Scan for the cell matching the given text and deliver its (X, Y) coordinate at center. 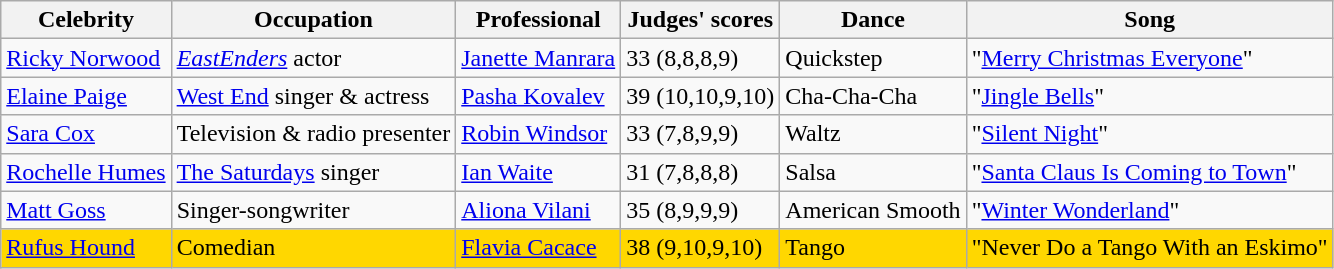
Ricky Norwood (86, 58)
"Never Do a Tango With an Eskimo" (1150, 248)
"Jingle Bells" (1150, 96)
"Merry Christmas Everyone" (1150, 58)
Pasha Kovalev (538, 96)
Janette Manrara (538, 58)
Sara Cox (86, 134)
Robin Windsor (538, 134)
Flavia Cacace (538, 248)
"Silent Night" (1150, 134)
Dance (873, 20)
Waltz (873, 134)
Celebrity (86, 20)
33 (8,8,8,9) (700, 58)
Occupation (314, 20)
Matt Goss (86, 210)
31 (7,8,8,8) (700, 172)
Tango (873, 248)
West End singer & actress (314, 96)
"Santa Claus Is Coming to Town" (1150, 172)
Singer-songwriter (314, 210)
Salsa (873, 172)
Ian Waite (538, 172)
American Smooth (873, 210)
39 (10,10,9,10) (700, 96)
"Winter Wonderland" (1150, 210)
Cha-Cha-Cha (873, 96)
Rufus Hound (86, 248)
Television & radio presenter (314, 134)
The Saturdays singer (314, 172)
33 (7,8,9,9) (700, 134)
Rochelle Humes (86, 172)
Judges' scores (700, 20)
Song (1150, 20)
35 (8,9,9,9) (700, 210)
38 (9,10,9,10) (700, 248)
EastEnders actor (314, 58)
Professional (538, 20)
Quickstep (873, 58)
Aliona Vilani (538, 210)
Elaine Paige (86, 96)
Comedian (314, 248)
